Return the (x, y) coordinate for the center point of the cell that contains the specified text.  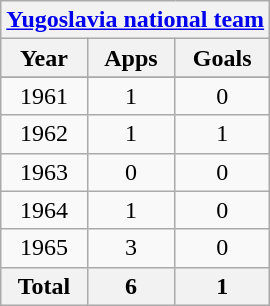
1962 (44, 134)
1965 (44, 248)
1964 (44, 210)
6 (131, 286)
1961 (44, 96)
Goals (222, 58)
Total (44, 286)
Year (44, 58)
3 (131, 248)
Apps (131, 58)
Yugoslavia national team (136, 20)
1963 (44, 172)
